Capture the cell that displays the provided text and extract its [x, y] central coordinate. 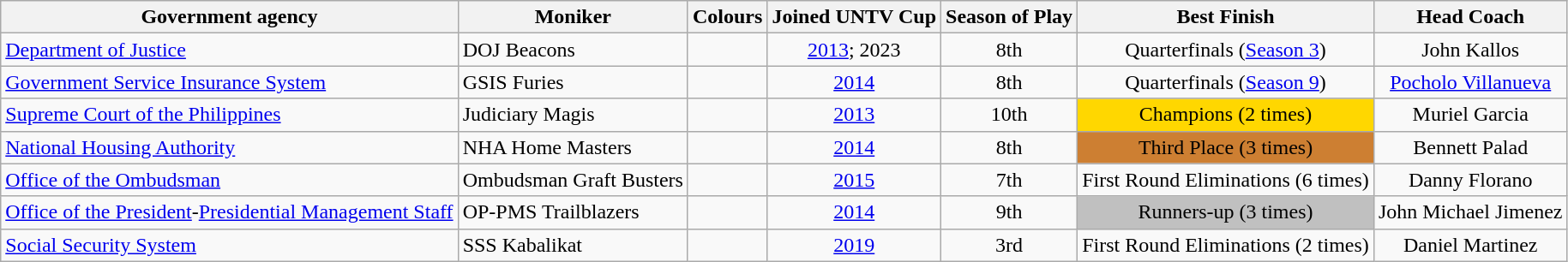
Danny Florano [1470, 180]
OP-PMS Trailblazers [573, 212]
Season of Play [1010, 17]
Bennett Palad [1470, 147]
Third Place (3 times) [1226, 147]
SSS Kabalikat [573, 245]
Runners-up (3 times) [1226, 212]
Pocholo Villanueva [1470, 82]
Government Service Insurance System [230, 82]
National Housing Authority [230, 147]
Office of the President-Presidential Management Staff [230, 212]
7th [1010, 180]
John Kallos [1470, 50]
NHA Home Masters [573, 147]
Champions (2 times) [1226, 115]
John Michael Jimenez [1470, 212]
First Round Eliminations (2 times) [1226, 245]
2019 [854, 245]
10th [1010, 115]
Daniel Martinez [1470, 245]
Government agency [230, 17]
Muriel Garcia [1470, 115]
Best Finish [1226, 17]
GSIS Furies [573, 82]
Department of Justice [230, 50]
DOJ Beacons [573, 50]
Quarterfinals (Season 3) [1226, 50]
Head Coach [1470, 17]
Ombudsman Graft Busters [573, 180]
Office of the Ombudsman [230, 180]
Colours [727, 17]
Judiciary Magis [573, 115]
Supreme Court of the Philippines [230, 115]
2013 [854, 115]
Quarterfinals (Season 9) [1226, 82]
Social Security System [230, 245]
Moniker [573, 17]
3rd [1010, 245]
Joined UNTV Cup [854, 17]
2013; 2023 [854, 50]
2015 [854, 180]
9th [1010, 212]
First Round Eliminations (6 times) [1226, 180]
